Find where the given text appears and provide that cell's center as [X, Y] coordinate. 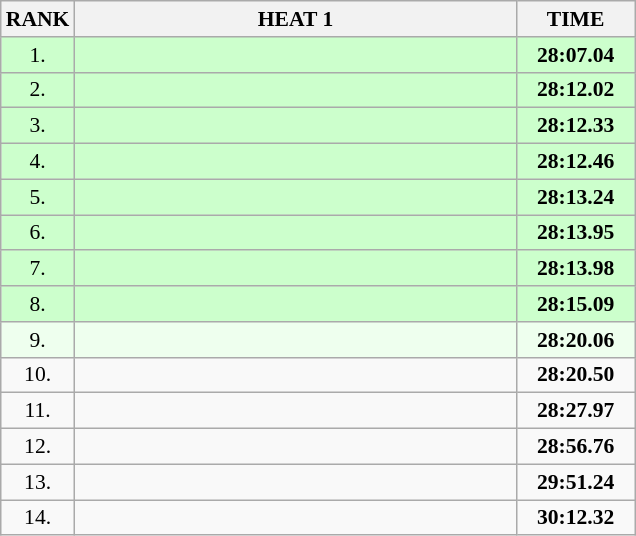
14. [38, 518]
29:51.24 [576, 482]
28:27.97 [576, 411]
12. [38, 447]
11. [38, 411]
TIME [576, 19]
13. [38, 482]
7. [38, 269]
28:07.04 [576, 55]
RANK [38, 19]
28:13.98 [576, 269]
10. [38, 375]
28:15.09 [576, 304]
28:13.95 [576, 233]
5. [38, 197]
28:20.50 [576, 375]
3. [38, 126]
HEAT 1 [295, 19]
8. [38, 304]
28:56.76 [576, 447]
28:13.24 [576, 197]
28:12.46 [576, 162]
28:20.06 [576, 340]
9. [38, 340]
6. [38, 233]
1. [38, 55]
2. [38, 90]
28:12.33 [576, 126]
4. [38, 162]
28:12.02 [576, 90]
30:12.32 [576, 518]
